Provide the [X, Y] coordinate of the cell's center where the given text is located.  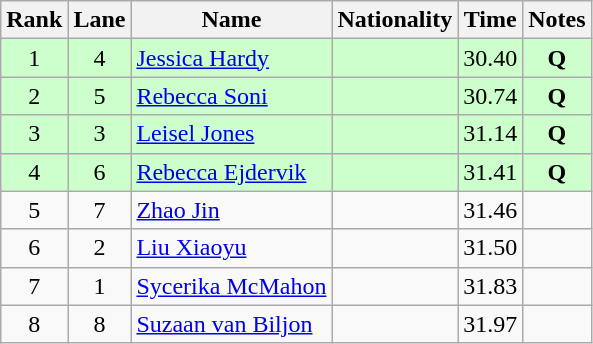
Jessica Hardy [232, 58]
Time [490, 20]
31.14 [490, 134]
Rebecca Ejdervik [232, 172]
Lane [100, 20]
31.41 [490, 172]
Zhao Jin [232, 210]
31.97 [490, 324]
31.46 [490, 210]
Notes [557, 20]
30.40 [490, 58]
Leisel Jones [232, 134]
Sycerika McMahon [232, 286]
Rank [34, 20]
Liu Xiaoyu [232, 248]
31.50 [490, 248]
Rebecca Soni [232, 96]
Name [232, 20]
30.74 [490, 96]
31.83 [490, 286]
Nationality [395, 20]
Suzaan van Biljon [232, 324]
